Locate the cell with the specified text and output its (x, y) center coordinate. 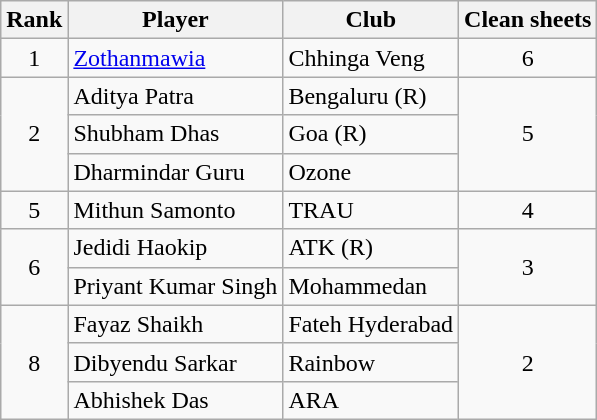
Shubham Dhas (176, 134)
Fateh Hyderabad (371, 324)
Zothanmawia (176, 58)
ATK (R) (371, 248)
8 (34, 362)
Priyant Kumar Singh (176, 286)
3 (528, 267)
Abhishek Das (176, 400)
Goa (R) (371, 134)
TRAU (371, 210)
Fayaz Shaikh (176, 324)
Dharmindar Guru (176, 172)
Mohammedan (371, 286)
Mithun Samonto (176, 210)
Ozone (371, 172)
Chhinga Veng (371, 58)
Aditya Patra (176, 96)
Jedidi Haokip (176, 248)
1 (34, 58)
ARA (371, 400)
Bengaluru (R) (371, 96)
Rank (34, 20)
Dibyendu Sarkar (176, 362)
Rainbow (371, 362)
Clean sheets (528, 20)
4 (528, 210)
Player (176, 20)
Club (371, 20)
